Detect which cell encompasses the target text, then output its (x, y) center coordinate. 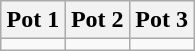
Pot 3 (161, 20)
Pot 1 (33, 20)
Pot 2 (97, 20)
